Capture the cell that displays the provided text and extract its [X, Y] central coordinate. 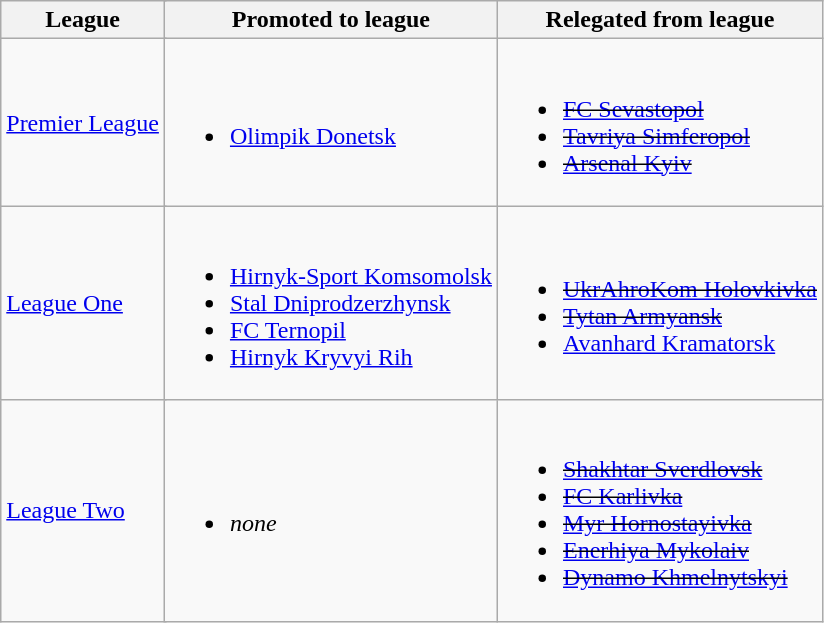
Hirnyk-Sport KomsomolskStal DniprodzerzhynskFC TernopilHirnyk Kryvyi Rih [330, 303]
League [83, 20]
Relegated from league [660, 20]
Olimpik Donetsk [330, 122]
Promoted to league [330, 20]
League One [83, 303]
Premier League [83, 122]
UkrAhroKom HolovkivkaTytan ArmyanskAvanhard Kramatorsk [660, 303]
League Two [83, 510]
FC SevastopolTavriya SimferopolArsenal Kyiv [660, 122]
Shakhtar SverdlovskFC KarlivkaMyr HornostayivkaEnerhiya MykolaivDynamo Khmelnytskyi [660, 510]
none [330, 510]
